Extract the (X, Y) coordinate from the center of the cell holding the provided text.  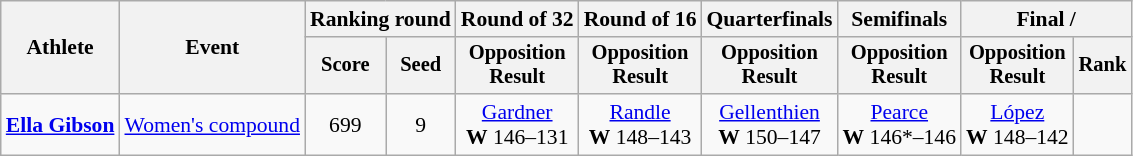
Round of 16 (640, 19)
Women's compound (212, 124)
Event (212, 48)
Score (346, 66)
699 (346, 124)
Quarterfinals (770, 19)
Round of 32 (518, 19)
LópezW 148–142 (1018, 124)
RandleW 148–143 (640, 124)
GardnerW 146–131 (518, 124)
Rank (1103, 66)
9 (421, 124)
Athlete (60, 48)
Final / (1046, 19)
Semifinals (900, 19)
Seed (421, 66)
Ella Gibson (60, 124)
GellenthienW 150–147 (770, 124)
Ranking round (380, 19)
PearceW 146*–146 (900, 124)
